Find where the given text appears and provide that cell's center as (x, y) coordinate. 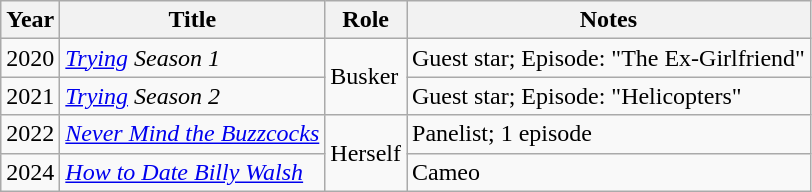
Role (366, 20)
2020 (30, 58)
Trying Season 1 (192, 58)
2024 (30, 172)
Never Mind the Buzzcocks (192, 134)
Busker (366, 77)
Guest star; Episode: "The Ex-Girlfriend" (608, 58)
Panelist; 1 episode (608, 134)
Herself (366, 153)
Notes (608, 20)
2021 (30, 96)
Cameo (608, 172)
2022 (30, 134)
How to Date Billy Walsh (192, 172)
Trying Season 2 (192, 96)
Guest star; Episode: "Helicopters" (608, 96)
Year (30, 20)
Title (192, 20)
